Search for the cell housing the specified text and yield its [X, Y] center coordinate. 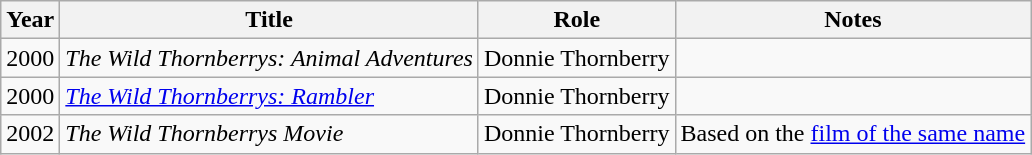
The Wild Thornberrys: Animal Adventures [270, 58]
Notes [853, 20]
Based on the film of the same name [853, 134]
2002 [30, 134]
The Wild Thornberrys Movie [270, 134]
The Wild Thornberrys: Rambler [270, 96]
Title [270, 20]
Role [576, 20]
Year [30, 20]
